Locate the cell with the specified text and output its [x, y] center coordinate. 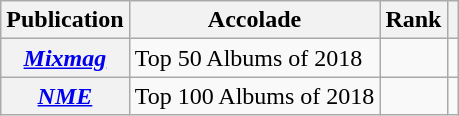
Top 100 Albums of 2018 [254, 96]
Rank [414, 20]
Top 50 Albums of 2018 [254, 58]
Publication [65, 20]
Accolade [254, 20]
Mixmag [65, 58]
NME [65, 96]
